Identify which cell holds the provided text, then report its [x, y] central coordinate. 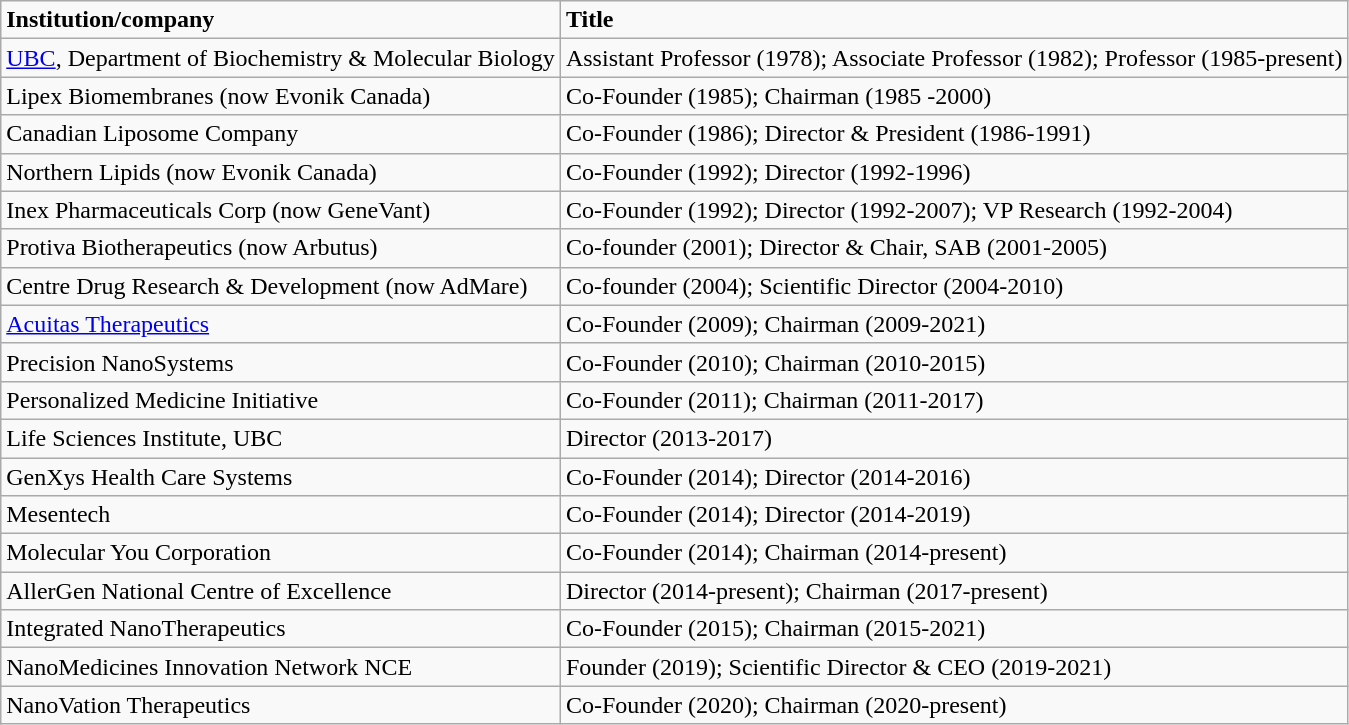
Acuitas Therapeutics [281, 324]
Centre Drug Research & Development (now AdMare) [281, 286]
AllerGen National Centre of Excellence [281, 591]
Inex Pharmaceuticals Corp (now GeneVant) [281, 210]
Mesentech [281, 515]
Co-Founder (2015); Chairman (2015-2021) [954, 629]
Northern Lipids (now Evonik Canada) [281, 172]
Title [954, 20]
Canadian Liposome Company [281, 134]
Co-founder (2001); Director & Chair, SAB (2001-2005) [954, 248]
Co-Founder (1985); Chairman (1985 -2000) [954, 96]
Protiva Biotherapeutics (now Arbutus) [281, 248]
Founder (2019); Scientific Director & CEO (2019-2021) [954, 667]
Co-Founder (1992); Director (1992-1996) [954, 172]
Co-Founder (2010); Chairman (2010-2015) [954, 362]
Co-Founder (1992); Director (1992-2007); VP Research (1992-2004) [954, 210]
UBC, Department of Biochemistry & Molecular Biology [281, 58]
NanoMedicines Innovation Network NCE [281, 667]
Co-Founder (2009); Chairman (2009-2021) [954, 324]
Personalized Medicine Initiative [281, 400]
Life Sciences Institute, UBC [281, 438]
Institution/company [281, 20]
Lipex Biomembranes (now Evonik Canada) [281, 96]
Co-Founder (2011); Chairman (2011-2017) [954, 400]
Co-Founder (1986); Director & President (1986-1991) [954, 134]
Integrated NanoTherapeutics [281, 629]
GenXys Health Care Systems [281, 477]
Molecular You Corporation [281, 553]
Co-Founder (2014); Director (2014-2019) [954, 515]
NanoVation Therapeutics [281, 705]
Assistant Professor (1978); Associate Professor (1982); Professor (1985-present) [954, 58]
Co-Founder (2014); Director (2014-2016) [954, 477]
Precision NanoSystems [281, 362]
Co-Founder (2020); Chairman (2020-present) [954, 705]
Director (2013-2017) [954, 438]
Director (2014-present); Chairman (2017-present) [954, 591]
Co-Founder (2014); Chairman (2014-present) [954, 553]
Co-founder (2004); Scientific Director (2004-2010) [954, 286]
